Output the [X, Y] coordinate of the center of the cell containing the given text.  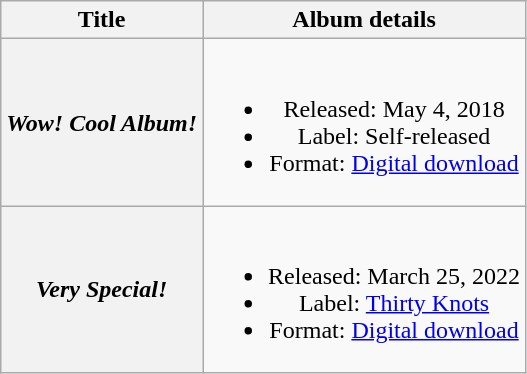
Released: March 25, 2022Label: Thirty KnotsFormat: Digital download [364, 290]
Released: May 4, 2018Label: Self-releasedFormat: Digital download [364, 122]
Title [102, 20]
Album details [364, 20]
Wow! Cool Album! [102, 122]
Very Special! [102, 290]
